Return the [X, Y] coordinate for the center point of the cell that contains the specified text.  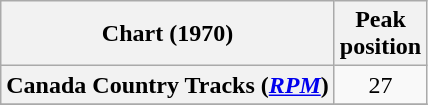
Peakposition [380, 34]
Chart (1970) [168, 34]
27 [380, 85]
Canada Country Tracks (RPM) [168, 85]
